Return [x, y] of the center of cell containing provided text 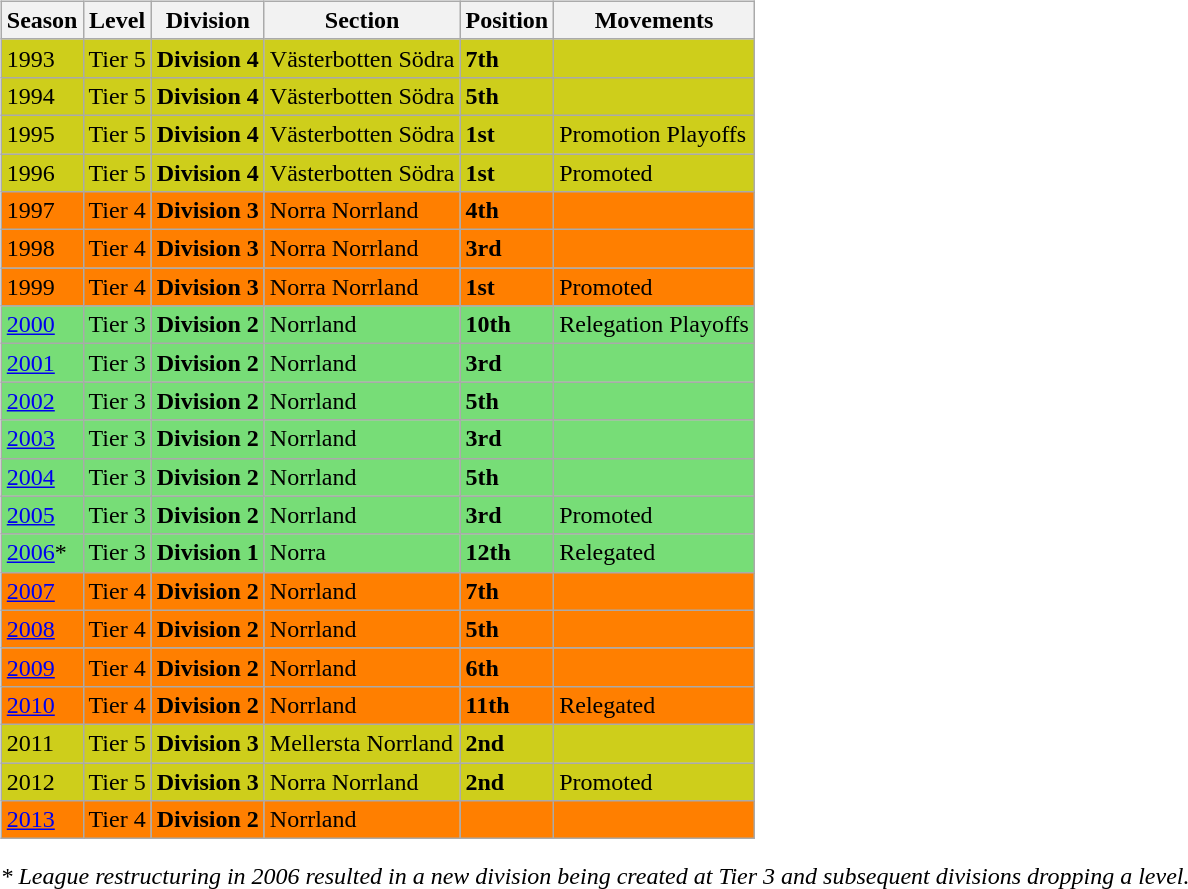
Section [362, 20]
11th [507, 705]
2009 [42, 667]
Promotion Playoffs [654, 134]
Norra [362, 553]
Division [208, 20]
10th [507, 325]
2001 [42, 363]
2012 [42, 781]
1998 [42, 249]
2003 [42, 439]
2007 [42, 591]
Position [507, 20]
2010 [42, 705]
1994 [42, 96]
6th [507, 667]
Level [117, 20]
1997 [42, 211]
1999 [42, 287]
2005 [42, 515]
1995 [42, 134]
Mellersta Norrland [362, 743]
2004 [42, 477]
2000 [42, 325]
2006* [42, 553]
Relegation Playoffs [654, 325]
2011 [42, 743]
Season [42, 20]
12th [507, 553]
2008 [42, 629]
Division 1 [208, 553]
2002 [42, 401]
1996 [42, 173]
2013 [42, 820]
1993 [42, 58]
4th [507, 211]
Movements [654, 20]
